Provide the (x, y) coordinate of the cell's center where the given text is located.  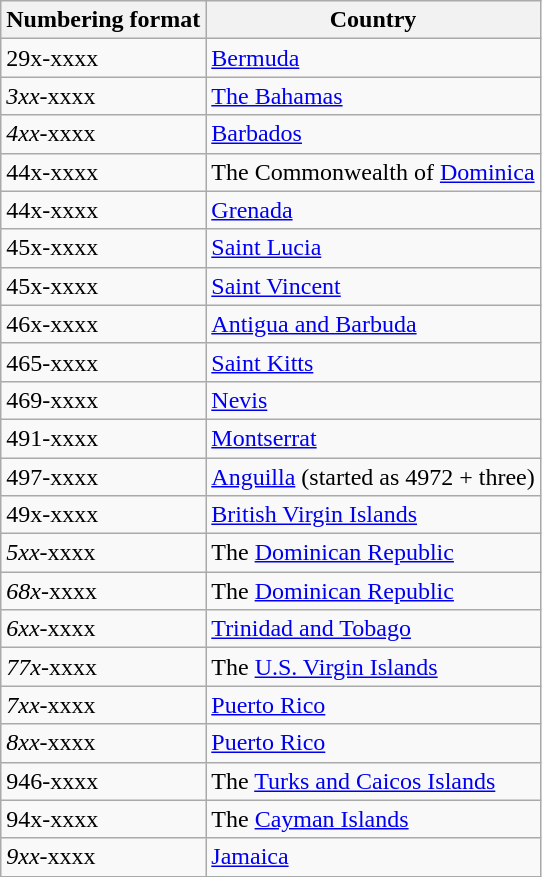
The Bahamas (374, 96)
497-xxxx (104, 477)
49x-xxxx (104, 515)
The Commonwealth of Dominica (374, 172)
The U.S. Virgin Islands (374, 667)
7xx-xxxx (104, 705)
British Virgin Islands (374, 515)
491-xxxx (104, 438)
94x-xxxx (104, 819)
The Cayman Islands (374, 819)
Nevis (374, 400)
68x-xxxx (104, 591)
Barbados (374, 134)
29x-xxxx (104, 58)
946-xxxx (104, 781)
Saint Kitts (374, 362)
Trinidad and Tobago (374, 629)
46x-xxxx (104, 324)
Grenada (374, 210)
77x-xxxx (104, 667)
6xx-xxxx (104, 629)
Montserrat (374, 438)
The Turks and Caicos Islands (374, 781)
5xx-xxxx (104, 553)
465-xxxx (104, 362)
4xx-xxxx (104, 134)
Numbering format (104, 20)
8xx-xxxx (104, 743)
Antigua and Barbuda (374, 324)
Saint Vincent (374, 286)
469-xxxx (104, 400)
3xx-xxxx (104, 96)
9xx-xxxx (104, 857)
Bermuda (374, 58)
Country (374, 20)
Anguilla (started as 4972 + three) (374, 477)
Jamaica (374, 857)
Saint Lucia (374, 248)
